Find where the given text appears and provide that cell's center as (x, y) coordinate. 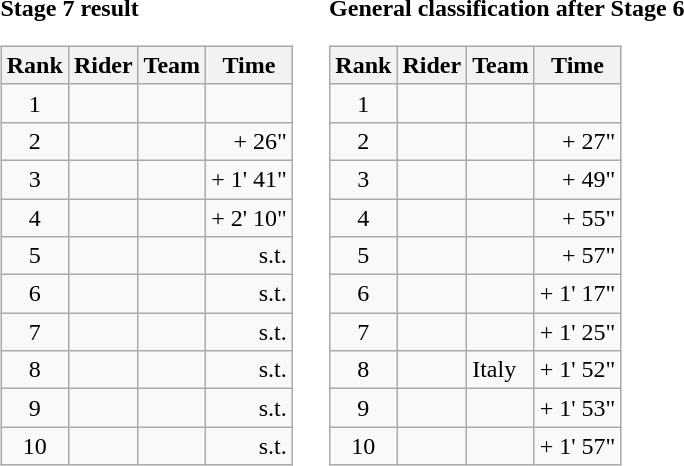
+ 57" (578, 256)
+ 26" (250, 141)
+ 1' 25" (578, 332)
+ 1' 57" (578, 446)
+ 55" (578, 217)
+ 1' 53" (578, 408)
+ 27" (578, 141)
+ 49" (578, 179)
+ 1' 17" (578, 294)
+ 2' 10" (250, 217)
Italy (501, 370)
+ 1' 41" (250, 179)
+ 1' 52" (578, 370)
